For the text-containing cell, return its midpoint in (X, Y) coordinate format. 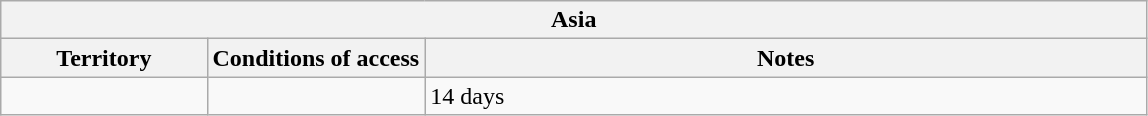
Territory (104, 58)
Notes (786, 58)
Asia (574, 20)
Conditions of access (316, 58)
14 days (786, 96)
